Detect which cell encompasses the target text, then output its (X, Y) center coordinate. 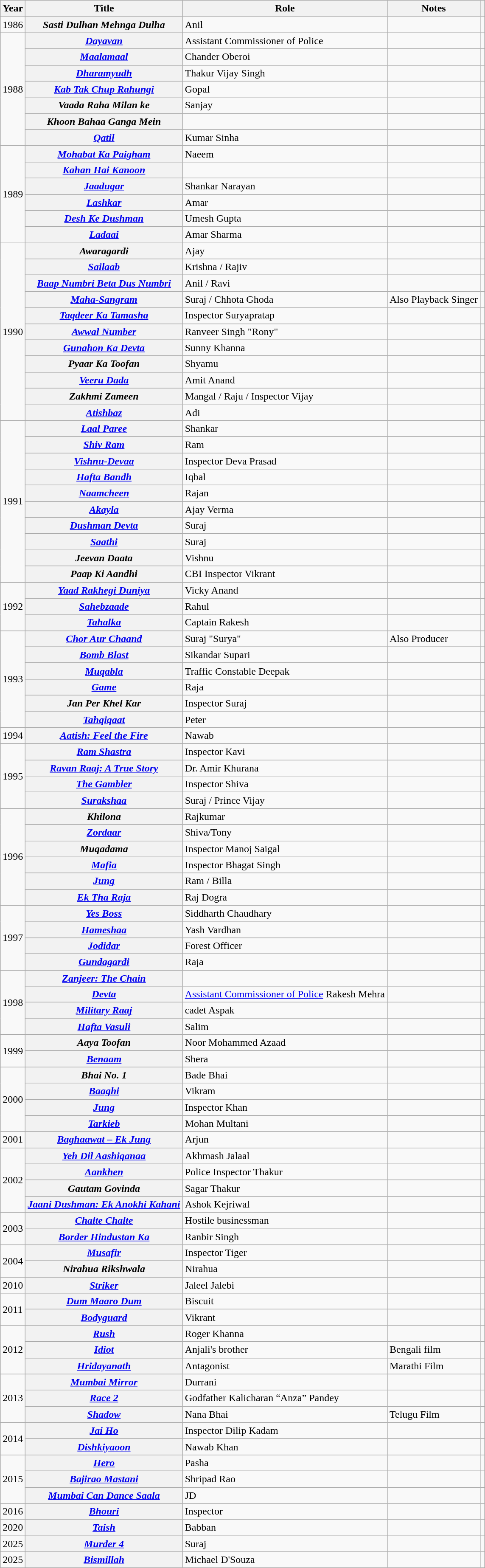
Hostile businessman (285, 1220)
Vikram (285, 1091)
Yeh Dil Aashiqanaa (104, 1156)
1986 (13, 25)
Ranveer Singh "Rony" (285, 332)
2000 (13, 1099)
1992 (13, 606)
Maalamaal (104, 57)
Sahebzaade (104, 606)
Vicky Anand (285, 590)
Naamcheen (104, 493)
2016 (13, 1512)
Kahan Hai Kanoon (104, 170)
Michael D'Souza (285, 1560)
Border Hindustan Ka (104, 1237)
Dayavan (104, 41)
Inspector Manoj Saigal (285, 849)
Sanjay (285, 105)
1996 (13, 857)
Qatil (104, 138)
Aatish: Feel the Fire (104, 736)
Hameshaa (104, 929)
Taqdeer Ka Tamasha (104, 315)
Dr. Amir Khurana (285, 768)
Mohan Multani (285, 1123)
Roger Khanna (285, 1334)
Desh Ke Dushman (104, 219)
Siddharth Chaudhary (285, 913)
Arjun (285, 1140)
Bhouri (104, 1512)
Bodyguard (104, 1317)
Iqbal (285, 477)
1997 (13, 937)
Lashkar (104, 203)
Striker (104, 1285)
Vishnu (285, 558)
Suraj / Prince Vijay (285, 800)
1999 (13, 1051)
Vaada Raha Milan ke (104, 105)
Gundagardi (104, 962)
Inspector Dilip Kadam (285, 1430)
Peter (285, 720)
Year (13, 8)
Anil (285, 25)
Mumbai Mirror (104, 1382)
Baaghi (104, 1091)
2015 (13, 1479)
Vikrant (285, 1317)
Shera (285, 1059)
Aaya Toofan (104, 1043)
Role (285, 8)
Military Raaj (104, 1011)
Dishkiyaoon (104, 1447)
Ajay (285, 251)
Paap Ki Aandhi (104, 574)
Nana Bhai (285, 1414)
Taish (104, 1528)
Aankhen (104, 1172)
Devta (104, 994)
Baghaawat – Ek Jung (104, 1140)
Assistant Commissioner of Police Rakesh Mehra (285, 994)
Bismillah (104, 1560)
Jaani Dushman: Ek Anokhi Kahani (104, 1204)
Laal Paree (104, 428)
Yaad Rakhegi Duniya (104, 590)
Gunahon Ka Devta (104, 348)
Sailaab (104, 267)
Hridayanath (104, 1366)
Mangal / Raju / Inspector Vijay (285, 396)
Umesh Gupta (285, 219)
Shiva/Tony (285, 833)
Rajkumar (285, 816)
Bhai No. 1 (104, 1075)
Anjali's brother (285, 1350)
Forest Officer (285, 946)
Thakur Vijay Singh (285, 73)
Inspector Suraj (285, 703)
2020 (13, 1528)
Mafia (104, 865)
1994 (13, 736)
Musafir (104, 1253)
Awwal Number (104, 332)
Kab Tak Chup Rahungi (104, 89)
Inspector Tiger (285, 1253)
Chalte Chalte (104, 1220)
Raj Dogra (285, 897)
Zanjeer: The Chain (104, 978)
Ram (285, 445)
Naeem (285, 154)
Shankar (285, 428)
Zordaar (104, 833)
Godfather Kalicharan “Anza” Pandey (285, 1398)
Traffic Constable Deepak (285, 671)
Dushman Devta (104, 526)
Title (104, 8)
Saathi (104, 542)
Sagar Thakur (285, 1188)
2002 (13, 1180)
2013 (13, 1398)
Assistant Commissioner of Police (285, 41)
2012 (13, 1350)
Race 2 (104, 1398)
Murder 4 (104, 1544)
Surakshaa (104, 800)
Suraj "Surya" (285, 639)
2011 (13, 1309)
Amit Anand (285, 380)
2003 (13, 1228)
Muqadama (104, 849)
Nirahua Rikshwala (104, 1269)
1993 (13, 679)
Tarkieb (104, 1123)
Biscuit (285, 1301)
Pyaar Ka Toofan (104, 364)
Chor Aur Chaand (104, 639)
Inspector Suryapratap (285, 315)
Dharamyudh (104, 73)
Gautam Govinda (104, 1188)
2001 (13, 1140)
JD (285, 1495)
Ravan Raaj: A True Story (104, 768)
Benaam (104, 1059)
CBI Inspector Vikrant (285, 574)
Telugu Film (434, 1414)
Noor Mohammed Azaad (285, 1043)
Babban (285, 1528)
Ram / Billa (285, 881)
Veeru Dada (104, 380)
Durrani (285, 1382)
Bengali film (434, 1350)
1988 (13, 89)
Vishnu-Devaa (104, 461)
Mohabat Ka Paigham (104, 154)
Ladaai (104, 235)
cadet Aspak (285, 1011)
Inspector (285, 1512)
Muqabla (104, 671)
The Gambler (104, 784)
Krishna / Rajiv (285, 267)
Also Producer (434, 639)
Rajan (285, 493)
Dum Maaro Dum (104, 1301)
Inspector Bhagat Singh (285, 865)
Awaragardi (104, 251)
Jaadugar (104, 186)
Jeevan Daata (104, 558)
Tahalka (104, 622)
2010 (13, 1285)
Inspector Kavi (285, 752)
Jodidar (104, 946)
1991 (13, 501)
Baap Numbri Beta Dus Numbri (104, 283)
Zakhmi Zameen (104, 396)
Jai Ho (104, 1430)
Ajay Verma (285, 510)
Hero (104, 1463)
Hafta Bandh (104, 477)
Nirahua (285, 1269)
Ek Tha Raja (104, 897)
Kumar Sinha (285, 138)
Bajirao Mastani (104, 1479)
Inspector Deva Prasad (285, 461)
Sikandar Supari (285, 655)
Inspector Shiva (285, 784)
Rush (104, 1334)
Rahul (285, 606)
Jan Per Khel Kar (104, 703)
Khilona (104, 816)
Game (104, 687)
Nawab Khan (285, 1447)
Captain Rakesh (285, 622)
Gopal (285, 89)
Yes Boss (104, 913)
2004 (13, 1261)
2014 (13, 1439)
Ranbir Singh (285, 1237)
Amar (285, 203)
Maha-Sangram (104, 299)
Bade Bhai (285, 1075)
1995 (13, 776)
Inspector Khan (285, 1107)
Shankar Narayan (285, 186)
Police Inspector Thakur (285, 1172)
Tahqiqaat (104, 720)
Marathi Film (434, 1366)
Notes (434, 8)
Khoon Bahaa Ganga Mein (104, 121)
Salim (285, 1027)
Akayla (104, 510)
Sunny Khanna (285, 348)
Adi (285, 412)
Shadow (104, 1414)
Ram Shastra (104, 752)
Hafta Vasuli (104, 1027)
Anil / Ravi (285, 283)
Nawab (285, 736)
1990 (13, 332)
Suraj / Chhota Ghoda (285, 299)
Yash Vardhan (285, 929)
Ashok Kejriwal (285, 1204)
Antagonist (285, 1366)
Mumbai Can Dance Saala (104, 1495)
1998 (13, 1002)
Pasha (285, 1463)
Shripad Rao (285, 1479)
Shyamu (285, 364)
Chander Oberoi (285, 57)
Bomb Blast (104, 655)
Shiv Ram (104, 445)
Amar Sharma (285, 235)
Akhmash Jalaal (285, 1156)
Atishbaz (104, 412)
Also Playback Singer (434, 299)
Jaleel Jalebi (285, 1285)
Sasti Dulhan Mehnga Dulha (104, 25)
1989 (13, 194)
Idiot (104, 1350)
